Return the [x, y] coordinate for the center point of the cell that contains the specified text.  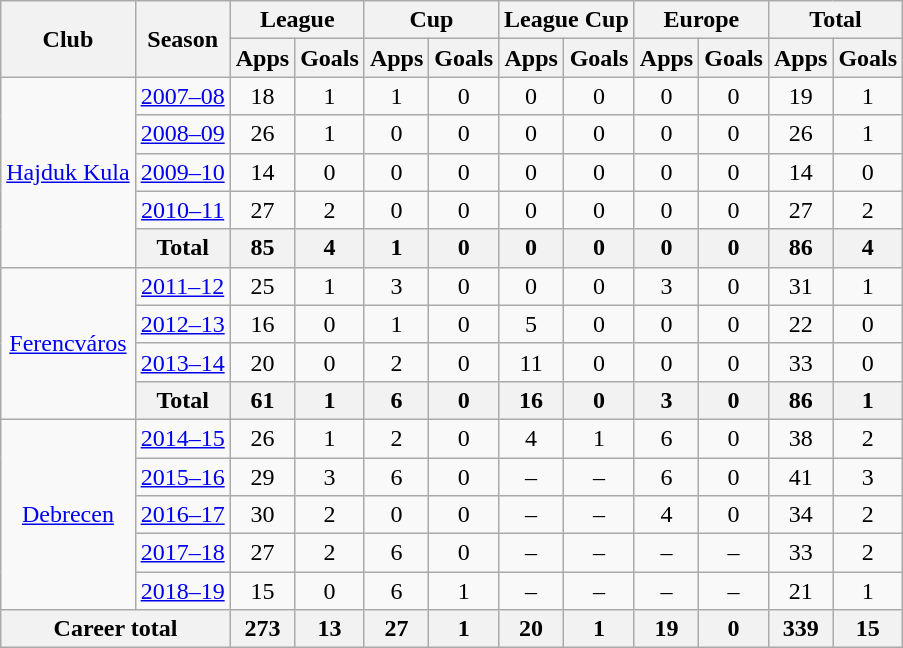
61 [262, 400]
League Cup [567, 20]
Europe [701, 20]
2014–15 [182, 438]
273 [262, 629]
2010–11 [182, 210]
30 [262, 515]
2012–13 [182, 324]
2015–16 [182, 477]
25 [262, 286]
85 [262, 248]
Club [68, 39]
Hajduk Kula [68, 172]
339 [800, 629]
2011–12 [182, 286]
Cup [431, 20]
29 [262, 477]
22 [800, 324]
34 [800, 515]
2009–10 [182, 172]
Ferencváros [68, 343]
Debrecen [68, 514]
13 [330, 629]
38 [800, 438]
2008–09 [182, 134]
League [297, 20]
18 [262, 96]
41 [800, 477]
2013–14 [182, 362]
2016–17 [182, 515]
31 [800, 286]
2018–19 [182, 591]
2007–08 [182, 96]
Career total [116, 629]
2017–18 [182, 553]
Season [182, 39]
5 [532, 324]
21 [800, 591]
11 [532, 362]
